Find where the given text appears and provide that cell's center as (x, y) coordinate. 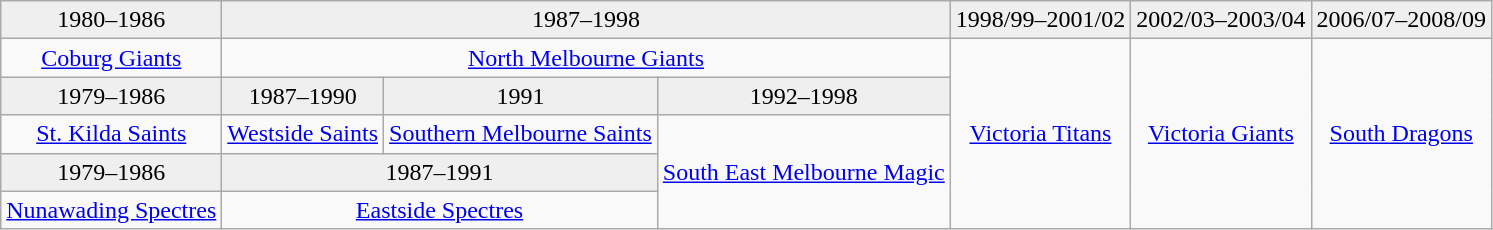
South Dragons (1401, 134)
Victoria Giants (1221, 134)
St. Kilda Saints (112, 134)
1980–1986 (112, 20)
2002/03–2003/04 (1221, 20)
1998/99–2001/02 (1040, 20)
Eastside Spectres (440, 210)
1987–1990 (303, 96)
1987–1998 (586, 20)
South East Melbourne Magic (804, 172)
Nunawading Spectres (112, 210)
North Melbourne Giants (586, 58)
Westside Saints (303, 134)
1991 (521, 96)
Victoria Titans (1040, 134)
2006/07–2008/09 (1401, 20)
Coburg Giants (112, 58)
Southern Melbourne Saints (521, 134)
1987–1991 (440, 172)
1992–1998 (804, 96)
